Capture the cell that displays the provided text and extract its (X, Y) central coordinate. 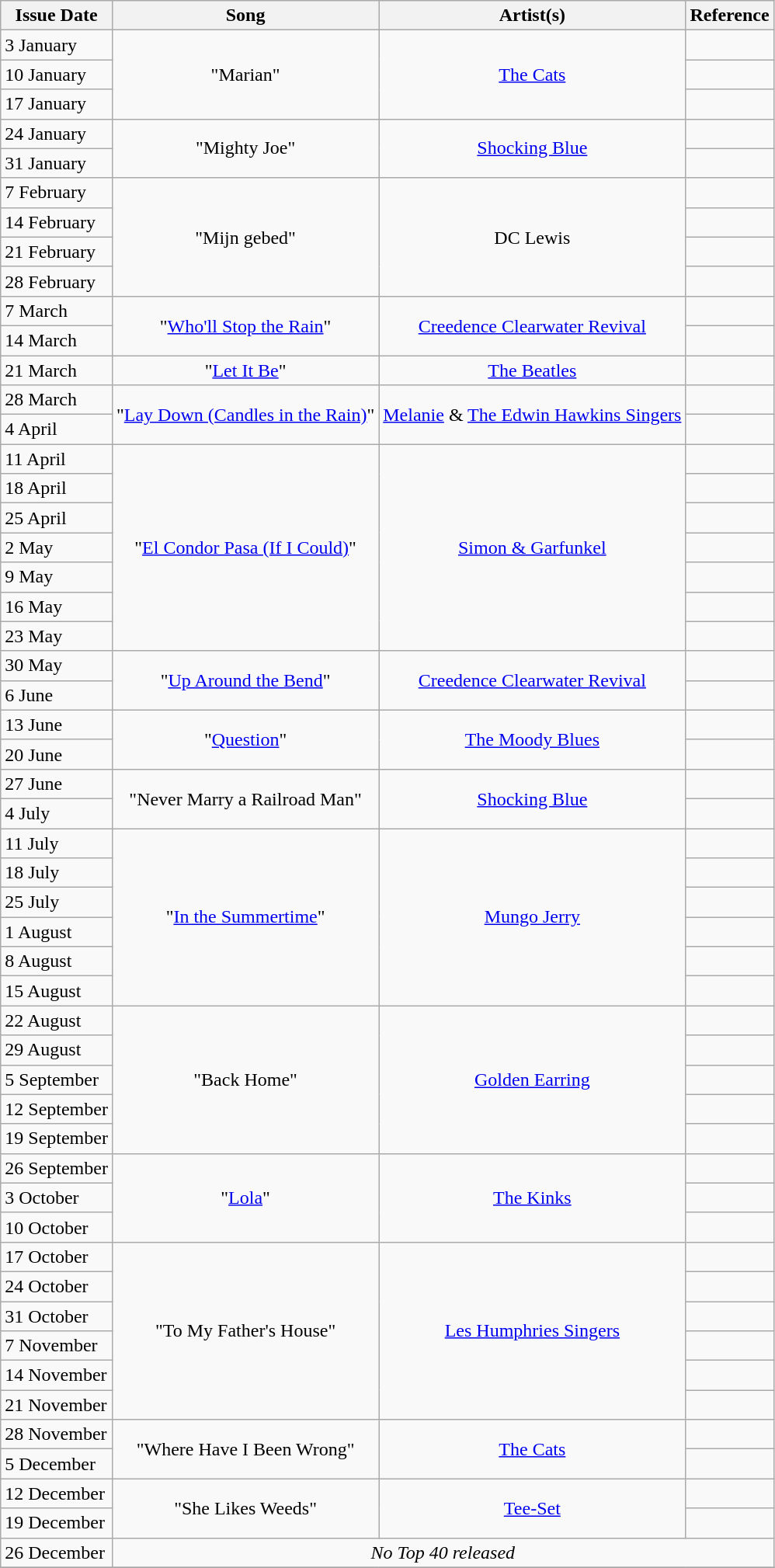
6 June (57, 695)
8 August (57, 961)
12 September (57, 1109)
29 August (57, 1050)
10 October (57, 1227)
Tee-Set (533, 1508)
The Moody Blues (533, 739)
Issue Date (57, 16)
"Who'll Stop the Rain" (245, 325)
30 May (57, 666)
"Marian" (245, 75)
13 June (57, 725)
"Let It Be" (245, 370)
Golden Earring (533, 1080)
"Question" (245, 739)
31 January (57, 163)
14 February (57, 222)
19 December (57, 1523)
7 February (57, 193)
Song (245, 16)
DC Lewis (533, 237)
14 March (57, 340)
"Up Around the Bend" (245, 680)
20 June (57, 754)
7 March (57, 311)
25 April (57, 518)
Les Humphries Singers (533, 1330)
1 August (57, 932)
23 May (57, 636)
21 March (57, 370)
9 May (57, 577)
"Lay Down (Candles in the Rain)" (245, 415)
"To My Father's House" (245, 1330)
10 January (57, 75)
The Beatles (533, 370)
"She Likes Weeds" (245, 1508)
17 January (57, 104)
7 November (57, 1346)
Simon & Garfunkel (533, 548)
24 October (57, 1286)
Reference (730, 16)
The Kinks (533, 1198)
"Where Have I Been Wrong" (245, 1449)
21 February (57, 252)
24 January (57, 134)
27 June (57, 784)
31 October (57, 1316)
28 February (57, 281)
Artist(s) (533, 16)
21 November (57, 1405)
5 September (57, 1080)
"In the Summertime" (245, 916)
Melanie & The Edwin Hawkins Singers (533, 415)
18 April (57, 488)
"Back Home" (245, 1080)
28 November (57, 1434)
4 July (57, 813)
26 September (57, 1168)
3 January (57, 45)
11 April (57, 459)
22 August (57, 1020)
"El Condor Pasa (If I Could)" (245, 548)
26 December (57, 1552)
11 July (57, 843)
18 July (57, 873)
"Never Marry a Railroad Man" (245, 798)
12 December (57, 1493)
25 July (57, 902)
28 March (57, 400)
"Mijn gebed" (245, 237)
"Lola" (245, 1198)
15 August (57, 991)
2 May (57, 548)
17 October (57, 1257)
14 November (57, 1375)
5 December (57, 1464)
3 October (57, 1198)
4 April (57, 429)
Mungo Jerry (533, 916)
"Mighty Joe" (245, 148)
19 September (57, 1139)
No Top 40 released (443, 1552)
16 May (57, 607)
